Locate the cell with the specified text and output its (X, Y) center coordinate. 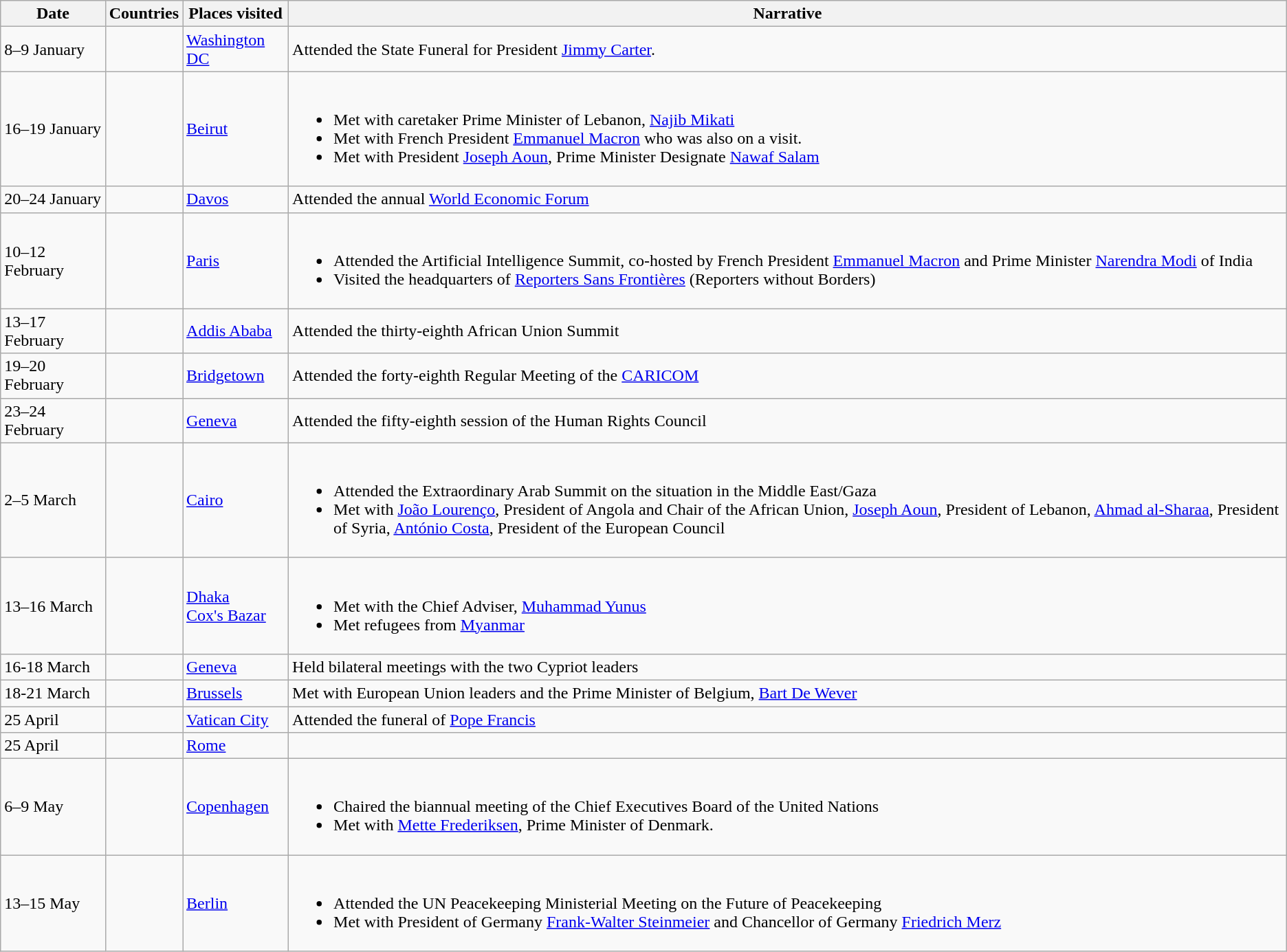
23–24 February (53, 421)
10–12 February (53, 261)
Paris (236, 261)
Narrative (788, 14)
19–20 February (53, 375)
13–15 May (53, 903)
Beirut (236, 129)
Countries (144, 14)
16–19 January (53, 129)
Vatican City (236, 720)
Addis Ababa (236, 331)
Date (53, 14)
Attended the fifty-eighth session of the Human Rights Council (788, 421)
Attended the forty-eighth Regular Meeting of the CARICOM (788, 375)
Attended the thirty-eighth African Union Summit (788, 331)
Met with the Chief Adviser, Muhammad YunusMet refugees from Myanmar (788, 606)
Brussels (236, 693)
Met with European Union leaders and the Prime Minister of Belgium, Bart De Wever (788, 693)
DhakaCox's Bazar (236, 606)
Berlin (236, 903)
Attended the annual World Economic Forum (788, 199)
Places visited (236, 14)
Attended the State Funeral for President Jimmy Carter. (788, 49)
13–16 March (53, 606)
13–17 February (53, 331)
6–9 May (53, 807)
Rome (236, 746)
18-21 March (53, 693)
Bridgetown (236, 375)
2–5 March (53, 500)
Chaired the biannual meeting of the Chief Executives Board of the United NationsMet with Mette Frederiksen, Prime Minister of Denmark. (788, 807)
Davos (236, 199)
Attended the funeral of Pope Francis (788, 720)
16-18 March (53, 667)
8–9 January (53, 49)
Copenhagen (236, 807)
Washington DC (236, 49)
Held bilateral meetings with the two Cypriot leaders (788, 667)
Cairo (236, 500)
20–24 January (53, 199)
